Pinpoint the cell where the given text exists, returning its [x, y] midpoint coordinate. 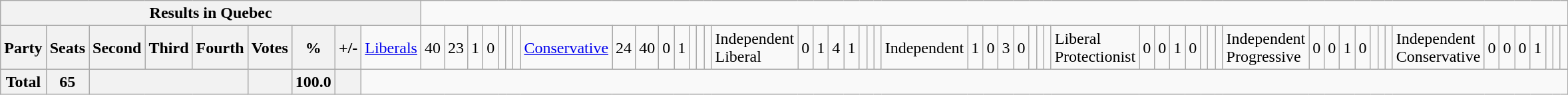
Total [23, 82]
100.0 [313, 82]
Conservative [566, 48]
Independent [924, 48]
3 [1006, 48]
Votes [270, 48]
Liberals [391, 48]
24 [624, 48]
% [313, 48]
23 [457, 48]
Independent Liberal [755, 48]
+/- [347, 48]
Independent Progressive [1266, 48]
Third [169, 48]
Independent Conservative [1438, 48]
Party [23, 48]
4 [836, 48]
65 [67, 82]
Liberal Protectionist [1095, 48]
Fourth [220, 48]
Seats [67, 48]
Second [117, 48]
Results in Quebec [211, 13]
